Return the (x, y) coordinate for the center point of the cell that contains the specified text.  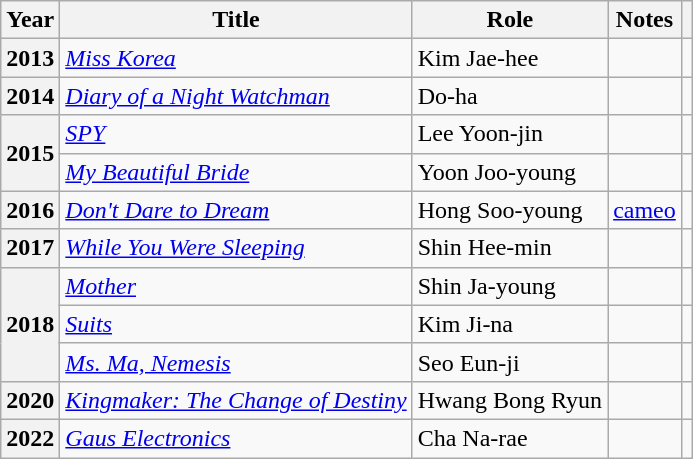
Shin Hee-min (510, 248)
Year (30, 20)
Miss Korea (236, 58)
cameo (645, 210)
2020 (30, 400)
Yoon Joo-young (510, 172)
Mother (236, 286)
2016 (30, 210)
Kim Jae-hee (510, 58)
Gaus Electronics (236, 438)
2017 (30, 248)
Don't Dare to Dream (236, 210)
Diary of a Night Watchman (236, 96)
Shin Ja-young (510, 286)
2013 (30, 58)
Lee Yoon-jin (510, 134)
2022 (30, 438)
2018 (30, 324)
Title (236, 20)
My Beautiful Bride (236, 172)
2014 (30, 96)
While You Were Sleeping (236, 248)
SPY (236, 134)
Hwang Bong Ryun (510, 400)
Notes (645, 20)
Role (510, 20)
Do-ha (510, 96)
Seo Eun-ji (510, 362)
Suits (236, 324)
2015 (30, 153)
Cha Na-rae (510, 438)
Kim Ji-na (510, 324)
Ms. Ma, Nemesis (236, 362)
Kingmaker: The Change of Destiny (236, 400)
Hong Soo-young (510, 210)
